Return the [x, y] coordinate for the center point of the cell that contains the specified text.  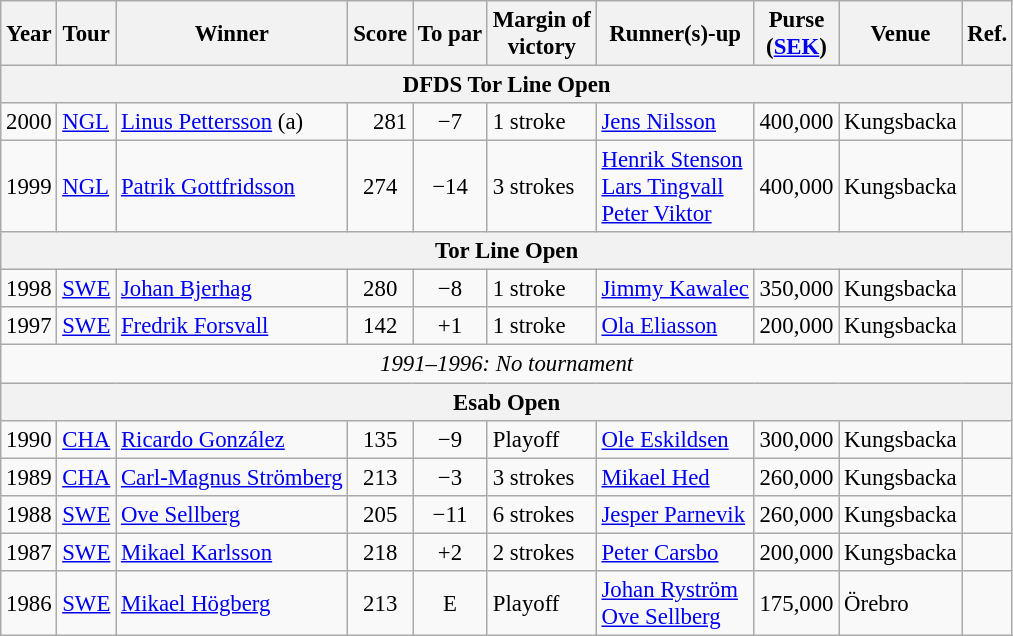
−9 [450, 439]
−7 [450, 122]
Mikael Hed [675, 477]
Score [380, 34]
Year [29, 34]
1988 [29, 514]
Carl-Magnus Strömberg [232, 477]
1998 [29, 289]
−11 [450, 514]
218 [380, 552]
Jimmy Kawalec [675, 289]
E [450, 604]
Örebro [900, 604]
Ole Eskildsen [675, 439]
Ola Eliasson [675, 327]
Mikael Karlsson [232, 552]
Runner(s)-up [675, 34]
Venue [900, 34]
2000 [29, 122]
Jens Nilsson [675, 122]
−8 [450, 289]
1990 [29, 439]
6 strokes [542, 514]
Jesper Parnevik [675, 514]
DFDS Tor Line Open [507, 85]
135 [380, 439]
350,000 [796, 289]
1986 [29, 604]
Purse(SEK) [796, 34]
Henrik Stenson Lars Tingvall Peter Viktor [675, 187]
Tor Line Open [507, 251]
175,000 [796, 604]
Johan Bjerhag [232, 289]
280 [380, 289]
1997 [29, 327]
Mikael Högberg [232, 604]
1989 [29, 477]
142 [380, 327]
−14 [450, 187]
+1 [450, 327]
Johan Ryström Ove Sellberg [675, 604]
Winner [232, 34]
Ref. [987, 34]
Fredrik Forsvall [232, 327]
To par [450, 34]
300,000 [796, 439]
1987 [29, 552]
205 [380, 514]
Esab Open [507, 402]
Peter Carsbo [675, 552]
2 strokes [542, 552]
Ove Sellberg [232, 514]
Tour [86, 34]
−3 [450, 477]
274 [380, 187]
Patrik Gottfridsson [232, 187]
Linus Pettersson (a) [232, 122]
+2 [450, 552]
Margin ofvictory [542, 34]
1991–1996: No tournament [507, 364]
Ricardo González [232, 439]
1999 [29, 187]
281 [380, 122]
